Locate the cell with the specified text and output its (X, Y) center coordinate. 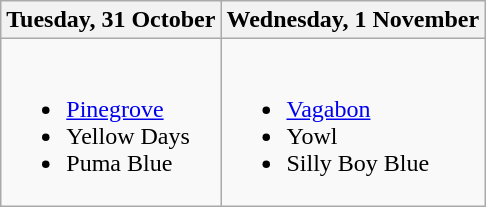
Tuesday, 31 October (111, 20)
Wednesday, 1 November (353, 20)
PinegroveYellow DaysPuma Blue (111, 122)
VagabonYowlSilly Boy Blue (353, 122)
